Find where the given text appears and provide that cell's center as [X, Y] coordinate. 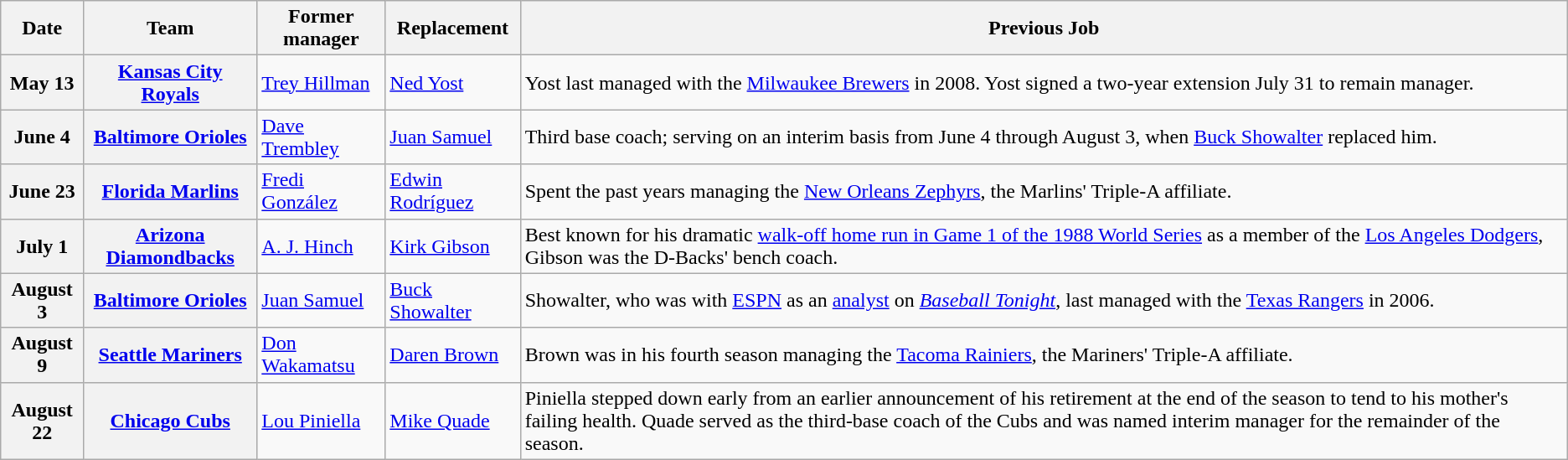
Florida Marlins [171, 191]
August 3 [42, 300]
Chicago Cubs [171, 421]
May 13 [42, 82]
Kirk Gibson [452, 246]
Yost last managed with the Milwaukee Brewers in 2008. Yost signed a two-year extension July 31 to remain manager. [1044, 82]
Don Wakamatsu [322, 355]
Fredi González [322, 191]
Arizona Diamondbacks [171, 246]
Third base coach; serving on an interim basis from June 4 through August 3, when Buck Showalter replaced him. [1044, 137]
A. J. Hinch [322, 246]
Showalter, who was with ESPN as an analyst on Baseball Tonight, last managed with the Texas Rangers in 2006. [1044, 300]
Dave Trembley [322, 137]
Edwin Rodríguez [452, 191]
Daren Brown [452, 355]
Former manager [322, 28]
June 23 [42, 191]
Buck Showalter [452, 300]
July 1 [42, 246]
August 9 [42, 355]
Spent the past years managing the New Orleans Zephyrs, the Marlins' Triple-A affiliate. [1044, 191]
Date [42, 28]
Team [171, 28]
Seattle Mariners [171, 355]
June 4 [42, 137]
Ned Yost [452, 82]
Kansas City Royals [171, 82]
Lou Piniella [322, 421]
Brown was in his fourth season managing the Tacoma Rainiers, the Mariners' Triple-A affiliate. [1044, 355]
Replacement [452, 28]
August 22 [42, 421]
Mike Quade [452, 421]
Trey Hillman [322, 82]
Previous Job [1044, 28]
